Capture the cell that displays the provided text and extract its (x, y) central coordinate. 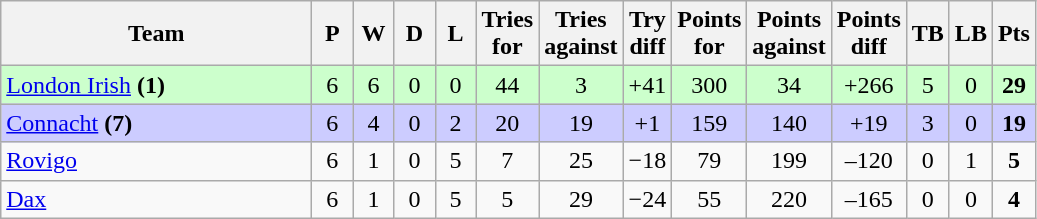
300 (710, 85)
2 (456, 123)
Tries for (508, 34)
TB (928, 34)
7 (508, 161)
Points for (710, 34)
−18 (648, 161)
55 (710, 199)
Connacht (7) (156, 123)
25 (581, 161)
220 (789, 199)
Points diff (868, 34)
159 (710, 123)
+1 (648, 123)
W (374, 34)
+41 (648, 85)
London Irish (1) (156, 85)
+266 (868, 85)
D (414, 34)
Rovigo (156, 161)
44 (508, 85)
34 (789, 85)
Team (156, 34)
P (332, 34)
Dax (156, 199)
Points against (789, 34)
LB (970, 34)
199 (789, 161)
140 (789, 123)
–120 (868, 161)
Tries against (581, 34)
–165 (868, 199)
79 (710, 161)
20 (508, 123)
Try diff (648, 34)
+19 (868, 123)
Pts (1014, 34)
−24 (648, 199)
L (456, 34)
